Provide the (x, y) coordinate of the cell's center where the given text is located.  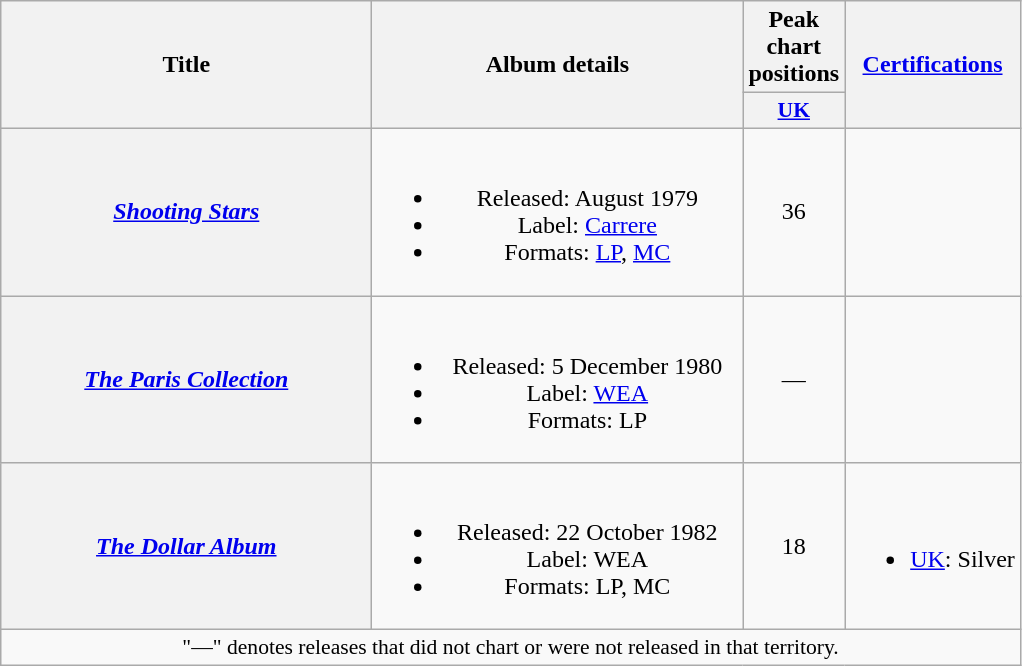
Released: August 1979Label: CarrereFormats: LP, MC (558, 212)
The Dollar Album (186, 546)
UK: Silver (933, 546)
Title (186, 65)
The Paris Collection (186, 380)
Released: 5 December 1980Label: WEAFormats: LP (558, 380)
"—" denotes releases that did not chart or were not released in that territory. (511, 648)
UK (794, 111)
Peak chart positions (794, 47)
18 (794, 546)
Certifications (933, 65)
Released: 22 October 1982Label: WEAFormats: LP, MC (558, 546)
36 (794, 212)
Album details (558, 65)
Shooting Stars (186, 212)
— (794, 380)
